Scan for the cell matching the given text and deliver its [X, Y] coordinate at center. 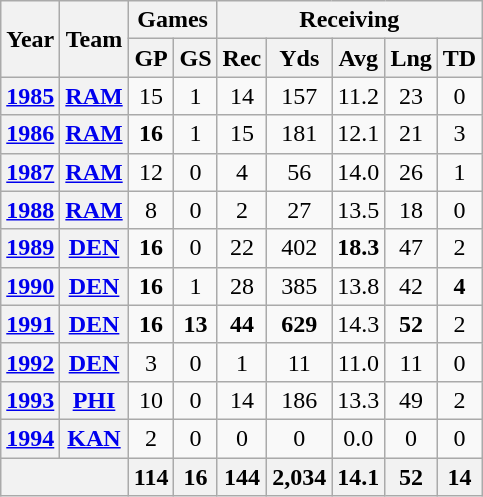
402 [300, 248]
8 [151, 210]
22 [242, 248]
TD [459, 58]
44 [242, 324]
13.3 [358, 400]
49 [411, 400]
Games [172, 20]
18 [411, 210]
1994 [30, 438]
2,034 [300, 477]
42 [411, 286]
13 [196, 324]
Team [94, 39]
144 [242, 477]
1993 [30, 400]
18.3 [358, 248]
11.0 [358, 362]
11.2 [358, 96]
1986 [30, 134]
629 [300, 324]
GS [196, 58]
14.0 [358, 172]
14.3 [358, 324]
12.1 [358, 134]
47 [411, 248]
Lng [411, 58]
1991 [30, 324]
1988 [30, 210]
13.5 [358, 210]
157 [300, 96]
1992 [30, 362]
PHI [94, 400]
1987 [30, 172]
56 [300, 172]
385 [300, 286]
28 [242, 286]
186 [300, 400]
1989 [30, 248]
181 [300, 134]
26 [411, 172]
23 [411, 96]
21 [411, 134]
13.8 [358, 286]
Year [30, 39]
27 [300, 210]
Yds [300, 58]
Rec [242, 58]
12 [151, 172]
1985 [30, 96]
14.1 [358, 477]
10 [151, 400]
Avg [358, 58]
0.0 [358, 438]
KAN [94, 438]
Receiving [350, 20]
GP [151, 58]
1990 [30, 286]
114 [151, 477]
